Find where the given text appears and provide that cell's center as [X, Y] coordinate. 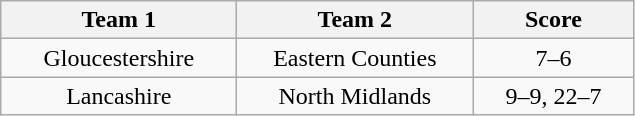
Team 2 [355, 20]
North Midlands [355, 96]
Lancashire [119, 96]
9–9, 22–7 [554, 96]
Score [554, 20]
Eastern Counties [355, 58]
7–6 [554, 58]
Team 1 [119, 20]
Gloucestershire [119, 58]
